Extract the (x, y) coordinate from the center of the cell holding the provided text.  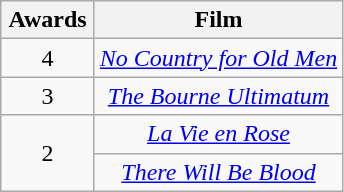
No Country for Old Men (218, 58)
2 (48, 153)
4 (48, 58)
Film (218, 20)
The Bourne Ultimatum (218, 96)
La Vie en Rose (218, 134)
Awards (48, 20)
There Will Be Blood (218, 172)
3 (48, 96)
